Search for the cell housing the specified text and yield its (x, y) center coordinate. 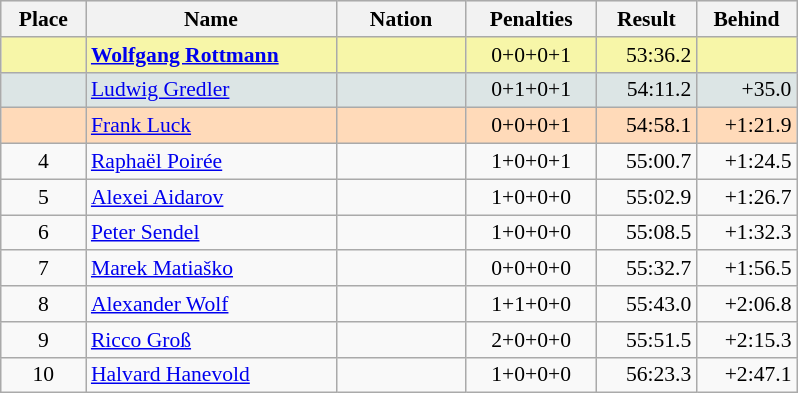
1+1+0+0 (531, 304)
2+0+0+0 (531, 340)
+2:15.3 (746, 340)
55:43.0 (646, 304)
Ludwig Gredler (211, 90)
+1:56.5 (746, 269)
9 (44, 340)
+1:26.7 (746, 197)
55:02.9 (646, 197)
Wolfgang Rottmann (211, 55)
+1:24.5 (746, 162)
Peter Sendel (211, 233)
55:00.7 (646, 162)
54:11.2 (646, 90)
4 (44, 162)
Penalties (531, 19)
Alexei Aidarov (211, 197)
53:36.2 (646, 55)
+1:21.9 (746, 126)
Behind (746, 19)
7 (44, 269)
+1:32.3 (746, 233)
55:08.5 (646, 233)
1+0+0+1 (531, 162)
0+1+0+1 (531, 90)
+35.0 (746, 90)
8 (44, 304)
Halvard Hanevold (211, 375)
Raphaël Poirée (211, 162)
Name (211, 19)
55:32.7 (646, 269)
Nation (401, 19)
Alexander Wolf (211, 304)
56:23.3 (646, 375)
+2:47.1 (746, 375)
55:51.5 (646, 340)
+2:06.8 (746, 304)
54:58.1 (646, 126)
6 (44, 233)
Marek Matiaško (211, 269)
5 (44, 197)
Place (44, 19)
Ricco Groß (211, 340)
0+0+0+0 (531, 269)
Result (646, 19)
10 (44, 375)
Frank Luck (211, 126)
